Return [X, Y] of the center of cell containing provided text 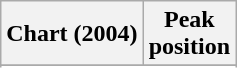
Chart (2004) [72, 34]
Peak position [189, 34]
